Detect which cell encompasses the target text, then output its [X, Y] center coordinate. 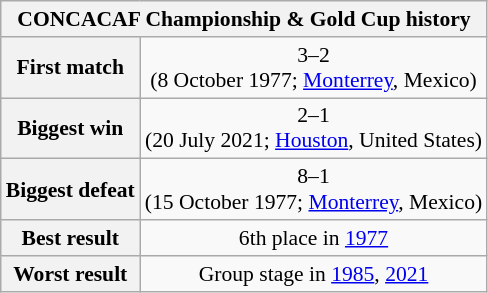
8–1 (15 October 1977; Monterrey, Mexico) [314, 190]
3–2 (8 October 1977; Monterrey, Mexico) [314, 68]
2–1 (20 July 2021; Houston, United States) [314, 128]
Best result [70, 238]
CONCACAF Championship & Gold Cup history [244, 19]
Biggest win [70, 128]
First match [70, 68]
Biggest defeat [70, 190]
6th place in 1977 [314, 238]
Worst result [70, 274]
Group stage in 1985, 2021 [314, 274]
